For the text-containing cell, return its midpoint in [X, Y] coordinate format. 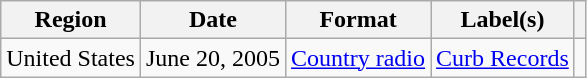
Region [71, 20]
Country radio [358, 58]
Label(s) [503, 20]
Date [212, 20]
Format [358, 20]
United States [71, 58]
Curb Records [503, 58]
June 20, 2005 [212, 58]
